From the cell containing the given text, extract its center point as (x, y) coordinate. 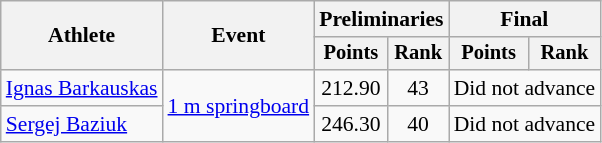
Preliminaries (381, 19)
Final (525, 19)
40 (418, 124)
Athlete (82, 36)
Sergej Baziuk (82, 124)
Ignas Barkauskas (82, 88)
246.30 (351, 124)
Event (239, 36)
212.90 (351, 88)
1 m springboard (239, 106)
43 (418, 88)
